Return (X, Y) of the center of cell containing provided text 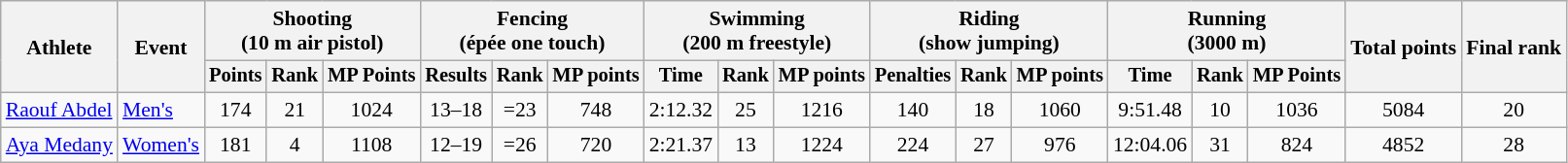
9:51.48 (1150, 111)
1060 (1060, 111)
Swimming(200 m freestyle) (757, 31)
Results (456, 77)
=23 (520, 111)
Raouf Abdel (59, 111)
Women's (161, 146)
18 (984, 111)
5084 (1404, 111)
13–18 (456, 111)
31 (1220, 146)
Final rank (1514, 47)
181 (235, 146)
12–19 (456, 146)
4852 (1404, 146)
Event (161, 47)
21 (295, 111)
224 (913, 146)
1224 (822, 146)
Total points (1404, 47)
25 (746, 111)
Riding(show jumping) (990, 31)
2:21.37 (680, 146)
1216 (822, 111)
4 (295, 146)
28 (1514, 146)
Shooting(10 m air pistol) (312, 31)
2:12.32 (680, 111)
1036 (1297, 111)
1108 (371, 146)
=26 (520, 146)
27 (984, 146)
748 (595, 111)
13 (746, 146)
10 (1220, 111)
174 (235, 111)
Fencing(épée one touch) (532, 31)
Aya Medany (59, 146)
720 (595, 146)
Penalties (913, 77)
Athlete (59, 47)
976 (1060, 146)
Points (235, 77)
1024 (371, 111)
Running(3000 m) (1227, 31)
140 (913, 111)
824 (1297, 146)
20 (1514, 111)
12:04.06 (1150, 146)
Men's (161, 111)
